Extract the [X, Y] coordinate from the center of the cell holding the provided text.  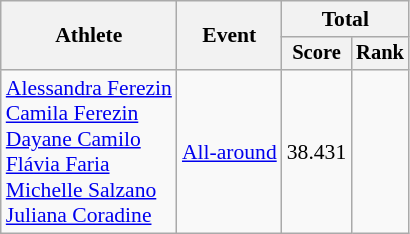
Rank [380, 54]
38.431 [316, 152]
Athlete [89, 36]
Total [346, 19]
Alessandra FerezinCamila FerezinDayane CamiloFlávia FariaMichelle SalzanoJuliana Coradine [89, 152]
All-around [230, 152]
Score [316, 54]
Event [230, 36]
